Extract the (X, Y) coordinate from the center of the cell holding the provided text.  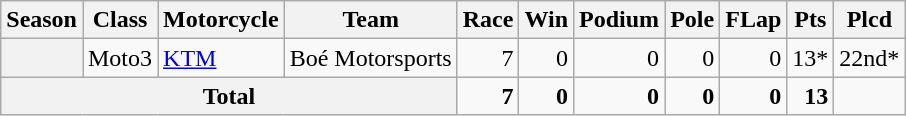
Season (42, 20)
Team (370, 20)
13* (810, 58)
Pts (810, 20)
Total (229, 96)
Class (120, 20)
Motorcycle (222, 20)
Moto3 (120, 58)
Pole (692, 20)
Race (488, 20)
Plcd (870, 20)
Win (546, 20)
Boé Motorsports (370, 58)
KTM (222, 58)
FLap (754, 20)
Podium (620, 20)
13 (810, 96)
22nd* (870, 58)
